Output the [x, y] coordinate of the center of the cell containing the given text.  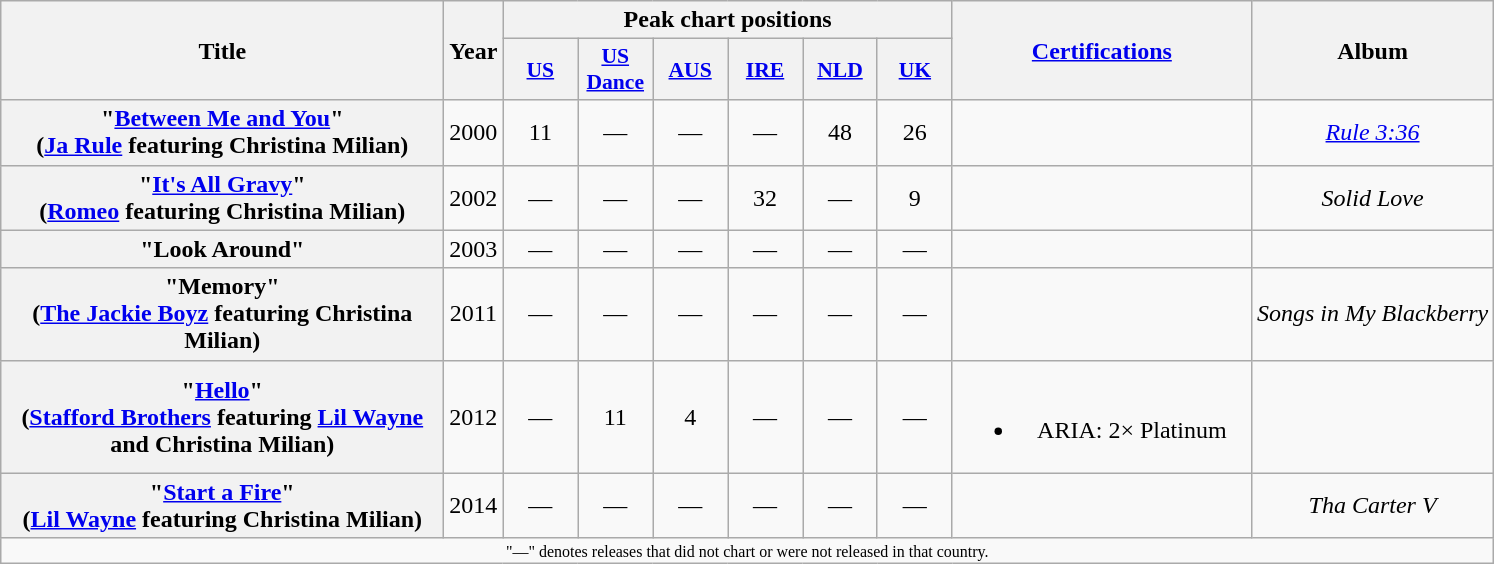
48 [840, 132]
2000 [474, 132]
"—" denotes releases that did not chart or were not released in that country. [748, 550]
"Between Me and You"(Ja Rule featuring Christina Milian) [222, 132]
Solid Love [1372, 198]
9 [914, 198]
2003 [474, 249]
Year [474, 50]
Certifications [1102, 50]
Songs in My Blackberry [1372, 314]
UK [914, 70]
2002 [474, 198]
AUS [690, 70]
Album [1372, 50]
4 [690, 416]
IRE [766, 70]
ARIA: 2× Platinum [1102, 416]
"Memory"(The Jackie Boyz featuring Christina Milian) [222, 314]
"Start a Fire"(Lil Wayne featuring Christina Milian) [222, 506]
NLD [840, 70]
Rule 3:36 [1372, 132]
US Dance [616, 70]
26 [914, 132]
Title [222, 50]
Tha Carter V [1372, 506]
2012 [474, 416]
"It's All Gravy"(Romeo featuring Christina Milian) [222, 198]
US [540, 70]
"Hello"(Stafford Brothers featuring Lil Wayne and Christina Milian) [222, 416]
2011 [474, 314]
"Look Around" [222, 249]
2014 [474, 506]
32 [766, 198]
Peak chart positions [728, 20]
